Detect which cell encompasses the target text, then output its (X, Y) center coordinate. 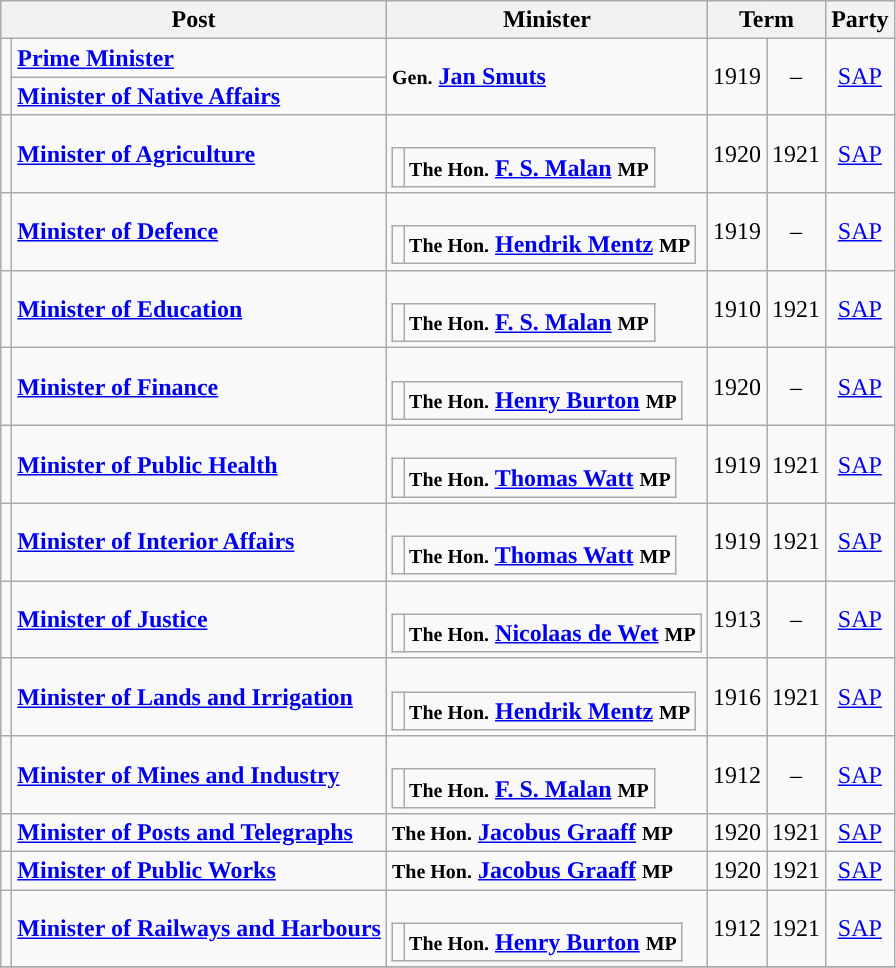
1910 (738, 309)
Term (767, 20)
Minister of Defence (200, 232)
Minister of Native Affairs (200, 96)
Minister of Railways and Harbours (200, 929)
Minister of Interior Affairs (200, 542)
Minister of Mines and Industry (200, 775)
Prime Minister (200, 58)
Minister of Finance (200, 387)
Minister of Public Health (200, 464)
Minister of Justice (200, 620)
Minister (546, 20)
1916 (738, 697)
Gen. Jan Smuts (546, 77)
1913 (738, 620)
Minister of Public Works (200, 871)
Party (860, 20)
Post (194, 20)
Minister of Education (200, 309)
Minister of Posts and Telegraphs (200, 833)
Minister of Lands and Irrigation (200, 697)
Minister of Agriculture (200, 154)
